Pinpoint the cell where the given text exists, returning its [X, Y] midpoint coordinate. 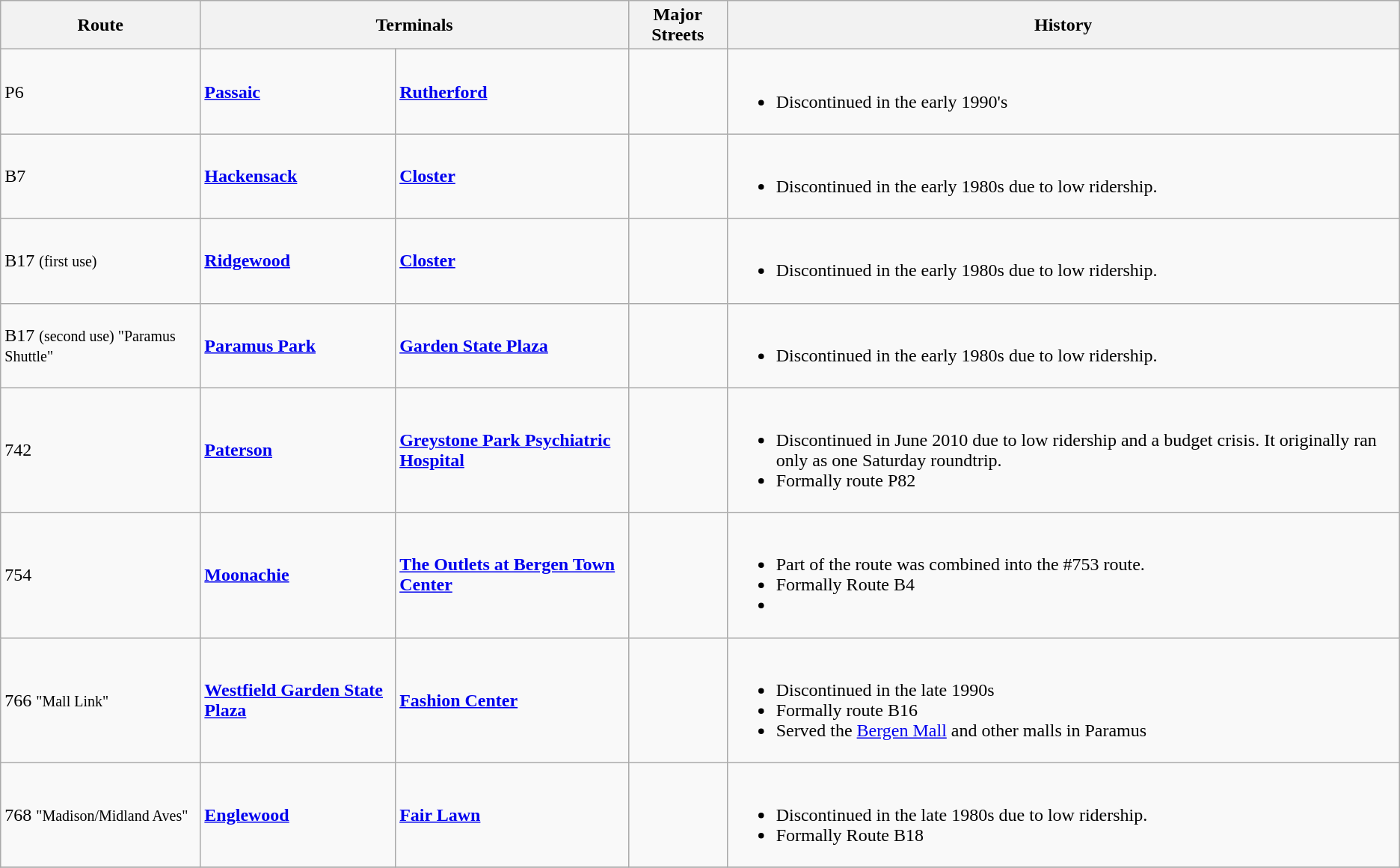
B17 (first use) [100, 260]
History [1063, 25]
Discontinued in the late 1980s due to low ridership.Formally Route B18 [1063, 815]
Discontinued in the late 1990sFormally route B16Served the Bergen Mall and other malls in Paramus [1063, 700]
P6 [100, 91]
The Outlets at Bergen Town Center [512, 575]
Moonachie [298, 575]
Passaic [298, 91]
Garden State Plaza [512, 346]
Terminals [414, 25]
Westfield Garden State Plaza [298, 700]
Englewood [298, 815]
Hackensack [298, 177]
Discontinued in June 2010 due to low ridership and a budget crisis. It originally ran only as one Saturday roundtrip.Formally route P82 [1063, 450]
Part of the route was combined into the #753 route.Formally Route B4 [1063, 575]
Major Streets [678, 25]
Greystone Park Psychiatric Hospital [512, 450]
Fashion Center [512, 700]
Paramus Park [298, 346]
Discontinued in the early 1990's [1063, 91]
Rutherford [512, 91]
754 [100, 575]
B7 [100, 177]
Fair Lawn [512, 815]
742 [100, 450]
Route [100, 25]
766 "Mall Link" [100, 700]
Paterson [298, 450]
B17 (second use) "Paramus Shuttle" [100, 346]
Ridgewood [298, 260]
768 "Madison/Midland Aves" [100, 815]
